Output the (x, y) coordinate of the center of the cell containing the given text.  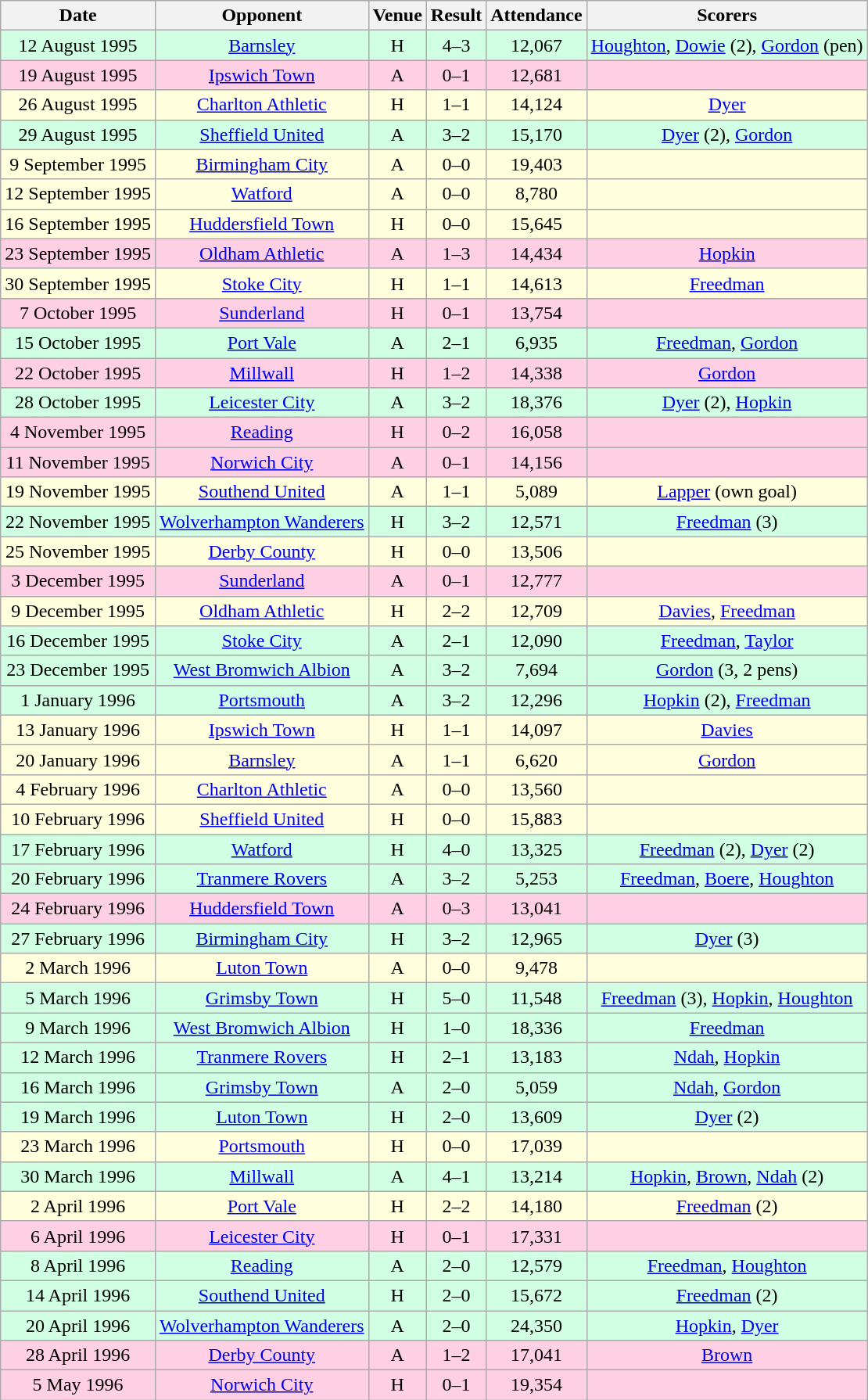
Freedman (3), Hopkin, Houghton (727, 998)
Brown (727, 1355)
28 April 1996 (78, 1355)
15,645 (536, 224)
1–3 (456, 253)
12,681 (536, 75)
Attendance (536, 16)
Dyer (2), Hopkin (727, 403)
Dyer (3) (727, 939)
Dyer (2), Gordon (727, 135)
12,090 (536, 641)
Hopkin (2), Freedman (727, 700)
1–0 (456, 1028)
9,478 (536, 968)
10 February 1996 (78, 819)
Opponent (261, 16)
6,620 (536, 759)
Hopkin (727, 253)
Venue (397, 16)
2 April 1996 (78, 1206)
13,560 (536, 789)
12 September 1995 (78, 194)
12,571 (536, 522)
13,214 (536, 1176)
Freedman, Taylor (727, 641)
19,403 (536, 164)
20 January 1996 (78, 759)
14,180 (536, 1206)
6,935 (536, 343)
19 August 1995 (78, 75)
13,506 (536, 551)
Freedman, Gordon (727, 343)
19,354 (536, 1385)
14,097 (536, 730)
29 August 1995 (78, 135)
23 March 1996 (78, 1147)
11 November 1995 (78, 462)
9 December 1995 (78, 611)
5–0 (456, 998)
Dyer (727, 105)
12,296 (536, 700)
14,613 (536, 283)
Freedman, Boere, Houghton (727, 879)
14,156 (536, 462)
Ndah, Hopkin (727, 1057)
Result (456, 16)
5 March 1996 (78, 998)
13 January 1996 (78, 730)
13,041 (536, 909)
27 February 1996 (78, 939)
12 March 1996 (78, 1057)
11,548 (536, 998)
1 January 1996 (78, 700)
Ndah, Gordon (727, 1087)
Date (78, 16)
Davies (727, 730)
16,058 (536, 433)
Dyer (2) (727, 1117)
23 September 1995 (78, 253)
9 March 1996 (78, 1028)
Hopkin, Brown, Ndah (2) (727, 1176)
12,777 (536, 581)
30 September 1995 (78, 283)
17,331 (536, 1236)
Davies, Freedman (727, 611)
18,336 (536, 1028)
13,325 (536, 849)
4 February 1996 (78, 789)
14,338 (536, 373)
8,780 (536, 194)
0–3 (456, 909)
16 December 1995 (78, 641)
5 May 1996 (78, 1385)
22 November 1995 (78, 522)
24 February 1996 (78, 909)
28 October 1995 (78, 403)
3 December 1995 (78, 581)
Freedman, Houghton (727, 1265)
17 February 1996 (78, 849)
20 April 1996 (78, 1326)
19 November 1995 (78, 492)
14 April 1996 (78, 1295)
4–1 (456, 1176)
30 March 1996 (78, 1176)
5,089 (536, 492)
13,183 (536, 1057)
Freedman (3) (727, 522)
23 December 1995 (78, 670)
13,609 (536, 1117)
15,672 (536, 1295)
6 April 1996 (78, 1236)
Scorers (727, 16)
8 April 1996 (78, 1265)
12,965 (536, 939)
17,039 (536, 1147)
25 November 1995 (78, 551)
15,883 (536, 819)
0–2 (456, 433)
17,041 (536, 1355)
19 March 1996 (78, 1117)
4 November 1995 (78, 433)
16 September 1995 (78, 224)
4–0 (456, 849)
4–3 (456, 45)
26 August 1995 (78, 105)
22 October 1995 (78, 373)
13,754 (536, 313)
Hopkin, Dyer (727, 1326)
12 August 1995 (78, 45)
7,694 (536, 670)
14,434 (536, 253)
12,067 (536, 45)
Houghton, Dowie (2), Gordon (pen) (727, 45)
7 October 1995 (78, 313)
15,170 (536, 135)
5,059 (536, 1087)
2 March 1996 (78, 968)
9 September 1995 (78, 164)
14,124 (536, 105)
20 February 1996 (78, 879)
Freedman (2), Dyer (2) (727, 849)
18,376 (536, 403)
12,579 (536, 1265)
15 October 1995 (78, 343)
24,350 (536, 1326)
Gordon (3, 2 pens) (727, 670)
5,253 (536, 879)
Lapper (own goal) (727, 492)
16 March 1996 (78, 1087)
12,709 (536, 611)
